From the cell containing the given text, extract its center point as [X, Y] coordinate. 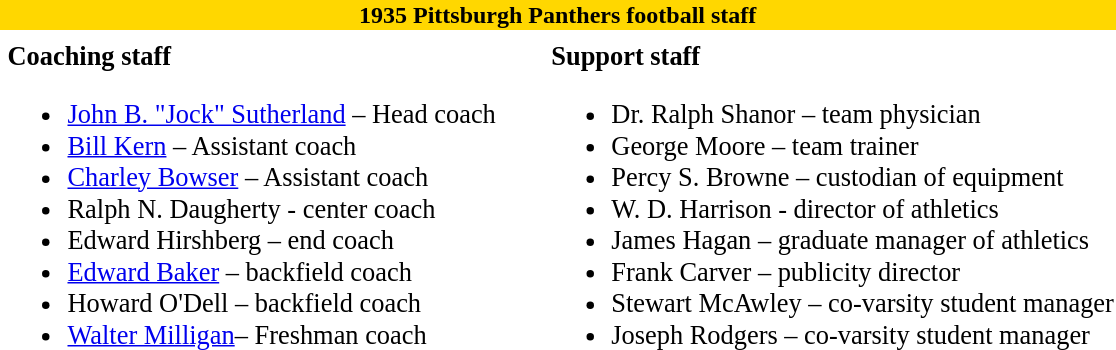
1935 Pittsburgh Panthers football staff [558, 15]
